Provide the [X, Y] coordinate of the cell's center where the given text is located.  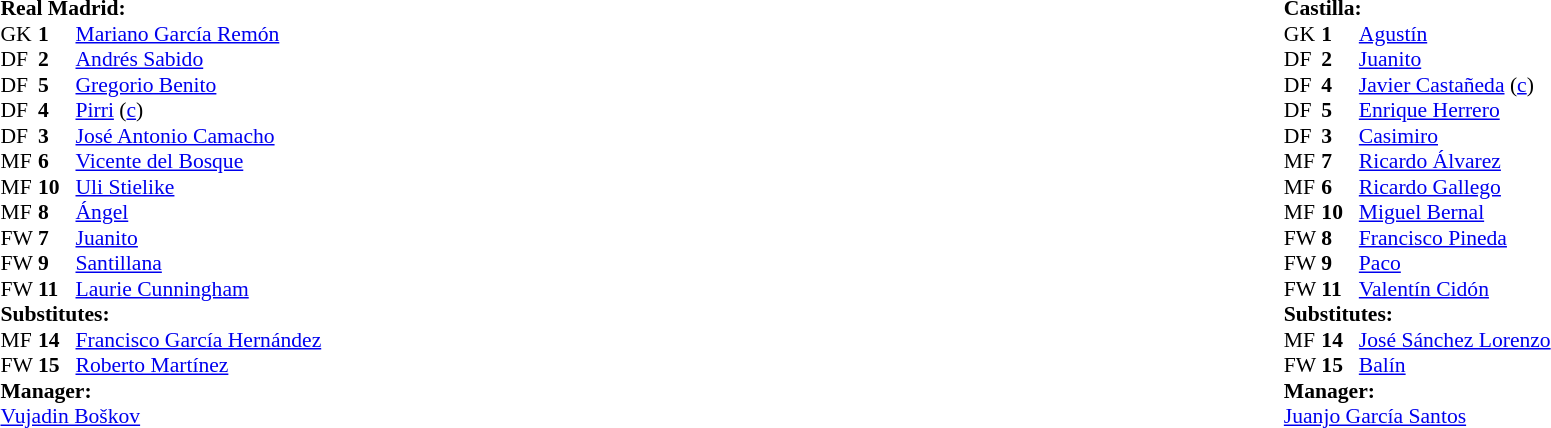
Francisco García Hernández [199, 340]
Ricardo Gallego [1455, 187]
Uli Stielike [199, 187]
Roberto Martínez [199, 365]
Miguel Bernal [1455, 213]
Pirri (c) [199, 111]
José Sánchez Lorenzo [1455, 340]
Gregorio Benito [199, 85]
Javier Castañeda (c) [1455, 85]
Andrés Sabido [199, 59]
Enrique Herrero [1455, 111]
Casimiro [1455, 136]
José Antonio Camacho [199, 136]
Ángel [199, 213]
Valentín Cidón [1455, 289]
Balín [1455, 365]
Agustín [1455, 34]
Paco [1455, 263]
Francisco Pineda [1455, 238]
Vicente del Bosque [199, 161]
Ricardo Álvarez [1455, 161]
Mariano García Remón [199, 34]
Santillana [199, 263]
Laurie Cunningham [199, 289]
